Pinpoint the cell where the given text exists, returning its [x, y] midpoint coordinate. 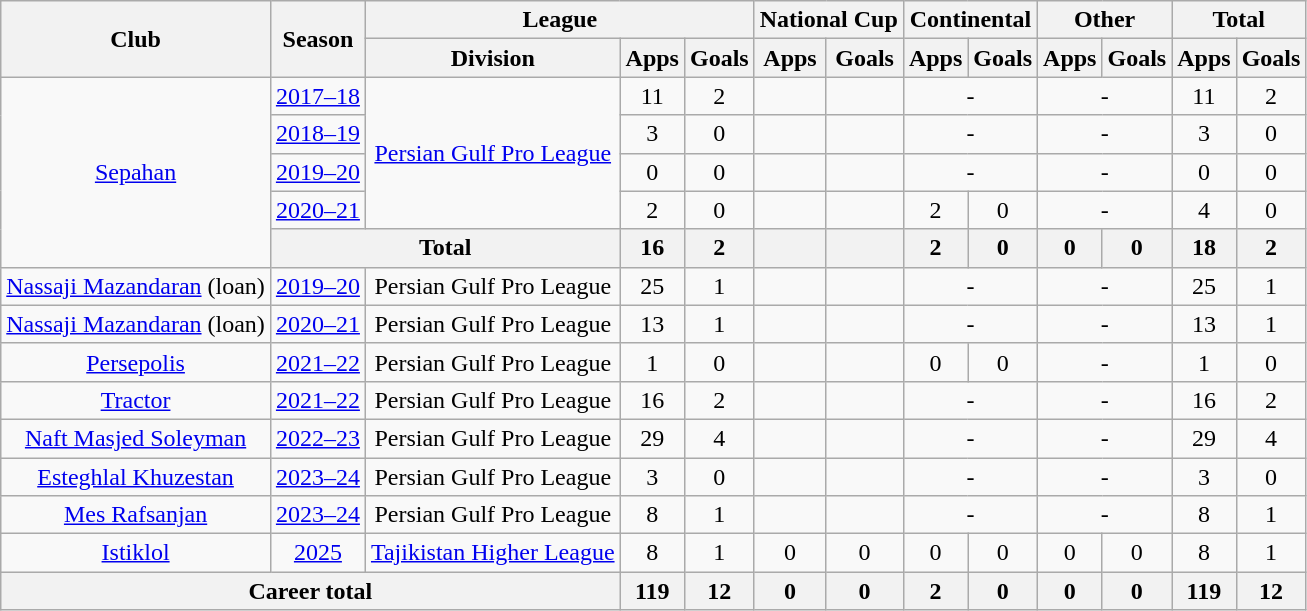
Istiklol [136, 553]
2017–18 [318, 96]
Club [136, 39]
2025 [318, 553]
National Cup [828, 20]
Continental [970, 20]
Tajikistan Higher League [492, 553]
Division [492, 58]
18 [1204, 248]
Naft Masjed Soleyman [136, 438]
Career total [310, 591]
Esteghlal Khuzestan [136, 477]
Season [318, 39]
Tractor [136, 400]
Sepahan [136, 172]
League [560, 20]
2022–23 [318, 438]
Persepolis [136, 362]
Other [1105, 20]
Mes Rafsanjan [136, 515]
2018–19 [318, 134]
